Return [x, y] of the center of cell containing provided text 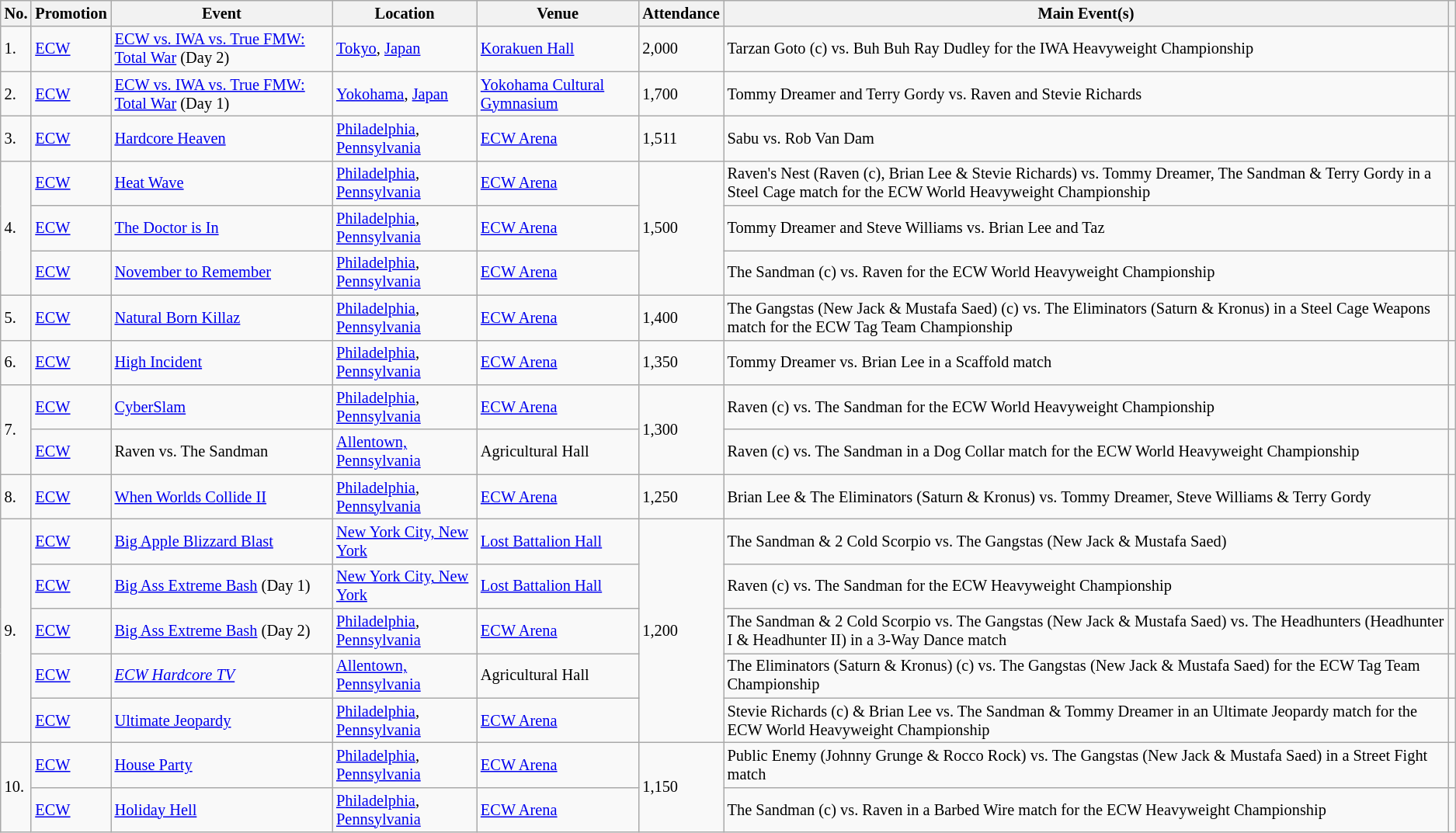
Natural Born Killaz [222, 318]
Ultimate Jeopardy [222, 720]
High Incident [222, 363]
ECW vs. IWA vs. True FMW: Total War (Day 2) [222, 49]
1,400 [680, 318]
Stevie Richards (c) & Brian Lee vs. The Sandman & Tommy Dreamer in an Ultimate Jeopardy match for the ECW World Heavyweight Championship [1086, 720]
1,511 [680, 138]
When Worlds Collide II [222, 497]
Raven (c) vs. The Sandman in a Dog Collar match for the ECW World Heavyweight Championship [1086, 452]
1,700 [680, 94]
8. [16, 497]
Tommy Dreamer and Terry Gordy vs. Raven and Stevie Richards [1086, 94]
CyberSlam [222, 407]
The Sandman & 2 Cold Scorpio vs. The Gangstas (New Jack & Mustafa Saed) vs. The Headhunters (Headhunter I & Headhunter II) in a 3-Way Dance match [1086, 631]
Tokyo, Japan [405, 49]
Yokohama, Japan [405, 94]
Raven (c) vs. The Sandman for the ECW Heavyweight Championship [1086, 586]
Brian Lee & The Eliminators (Saturn & Kronus) vs. Tommy Dreamer, Steve Williams & Terry Gordy [1086, 497]
Korakuen Hall [558, 49]
4. [16, 228]
House Party [222, 765]
Hardcore Heaven [222, 138]
Raven (c) vs. The Sandman for the ECW World Heavyweight Championship [1086, 407]
Tommy Dreamer vs. Brian Lee in a Scaffold match [1086, 363]
No. [16, 13]
Location [405, 13]
Heat Wave [222, 183]
5. [16, 318]
Promotion [71, 13]
Public Enemy (Johnny Grunge & Rocco Rock) vs. The Gangstas (New Jack & Mustafa Saed) in a Street Fight match [1086, 765]
Main Event(s) [1086, 13]
Yokohama Cultural Gymnasium [558, 94]
The Sandman (c) vs. Raven for the ECW World Heavyweight Championship [1086, 272]
1. [16, 49]
Sabu vs. Rob Van Dam [1086, 138]
Holiday Hell [222, 810]
The Sandman & 2 Cold Scorpio vs. The Gangstas (New Jack & Mustafa Saed) [1086, 541]
Big Ass Extreme Bash (Day 2) [222, 631]
The Doctor is In [222, 228]
Attendance [680, 13]
1,350 [680, 363]
1,500 [680, 228]
ECW vs. IWA vs. True FMW: Total War (Day 1) [222, 94]
3. [16, 138]
Big Apple Blizzard Blast [222, 541]
7. [16, 429]
Venue [558, 13]
The Sandman (c) vs. Raven in a Barbed Wire match for the ECW Heavyweight Championship [1086, 810]
ECW Hardcore TV [222, 675]
10. [16, 787]
Tarzan Goto (c) vs. Buh Buh Ray Dudley for the IWA Heavyweight Championship [1086, 49]
Raven vs. The Sandman [222, 452]
9. [16, 630]
Event [222, 13]
6. [16, 363]
1,300 [680, 429]
1,250 [680, 497]
Big Ass Extreme Bash (Day 1) [222, 586]
The Eliminators (Saturn & Kronus) (c) vs. The Gangstas (New Jack & Mustafa Saed) for the ECW Tag Team Championship [1086, 675]
1,200 [680, 630]
2. [16, 94]
November to Remember [222, 272]
1,150 [680, 787]
2,000 [680, 49]
The Gangstas (New Jack & Mustafa Saed) (c) vs. The Eliminators (Saturn & Kronus) in a Steel Cage Weapons match for the ECW Tag Team Championship [1086, 318]
Tommy Dreamer and Steve Williams vs. Brian Lee and Taz [1086, 228]
